Find where the given text appears and provide that cell's center as (X, Y) coordinate. 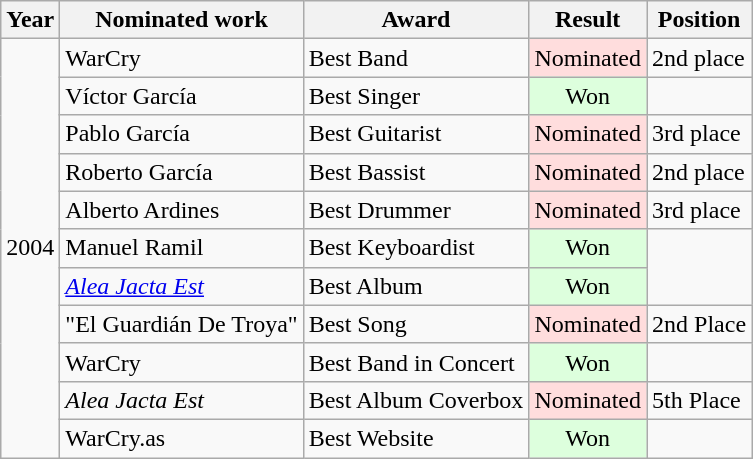
Nominated work (182, 20)
Award (416, 20)
Best Album (416, 286)
Best Singer (416, 96)
WarCry.as (182, 438)
Best Band in Concert (416, 362)
Best Website (416, 438)
Best Album Coverbox (416, 400)
Best Band (416, 58)
2nd Place (700, 324)
Result (588, 20)
Best Song (416, 324)
Best Bassist (416, 172)
5th Place (700, 400)
Position (700, 20)
Year (30, 20)
Víctor García (182, 96)
Best Drummer (416, 210)
Alberto Ardines (182, 210)
"El Guardián De Troya" (182, 324)
Best Guitarist (416, 134)
Roberto García (182, 172)
2004 (30, 248)
Manuel Ramil (182, 248)
Pablo García (182, 134)
Best Keyboardist (416, 248)
